Pinpoint the cell where the given text exists, returning its [x, y] midpoint coordinate. 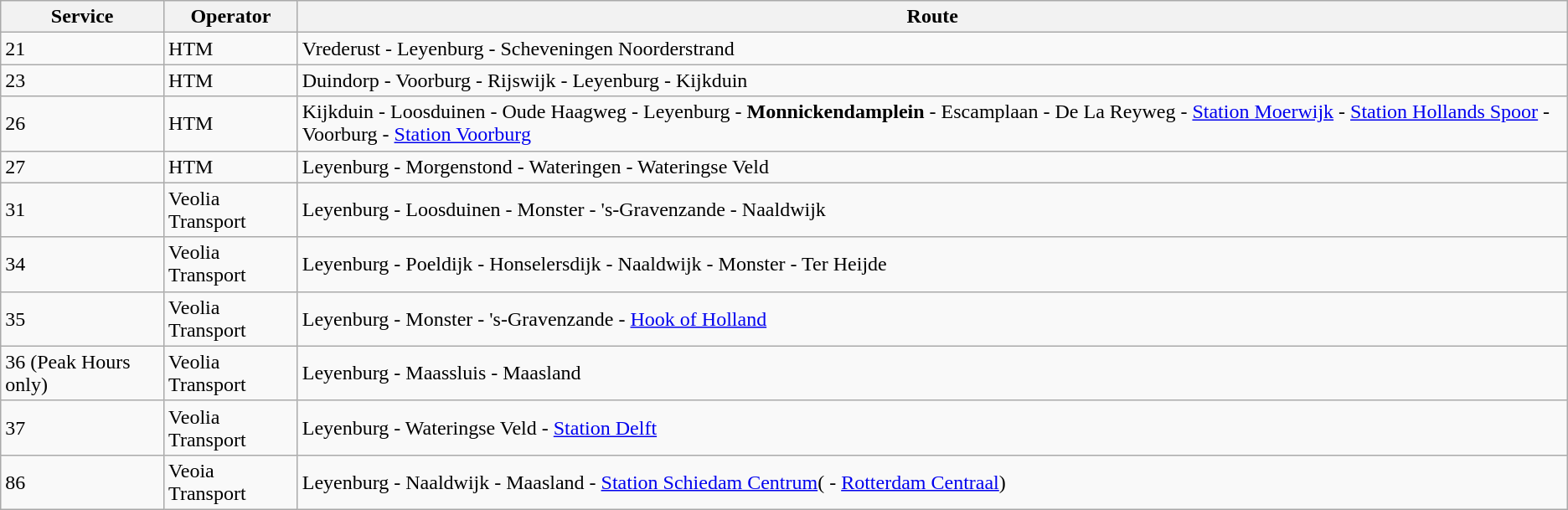
Leyenburg - Maassluis - Maasland [932, 373]
Service [82, 17]
Leyenburg - Monster - 's-Gravenzande - Hook of Holland [932, 318]
Veoia Transport [231, 482]
27 [82, 167]
Route [932, 17]
Operator [231, 17]
Leyenburg - Naaldwijk - Maasland - Station Schiedam Centrum( - Rotterdam Centraal) [932, 482]
Leyenburg - Wateringse Veld - Station Delft [932, 427]
26 [82, 124]
86 [82, 482]
Duindorp - Voorburg - Rijswijk - Leyenburg - Kijkduin [932, 80]
Leyenburg - Loosduinen - Monster - 's-Gravenzande - Naaldwijk [932, 209]
Vrederust - Leyenburg - Scheveningen Noorderstrand [932, 49]
21 [82, 49]
Leyenburg - Poeldijk - Honselersdijk - Naaldwijk - Monster - Ter Heijde [932, 265]
Leyenburg - Morgenstond - Wateringen - Wateringse Veld [932, 167]
37 [82, 427]
35 [82, 318]
23 [82, 80]
34 [82, 265]
31 [82, 209]
36 (Peak Hours only) [82, 373]
